Output the (x, y) coordinate of the center of the cell containing the given text.  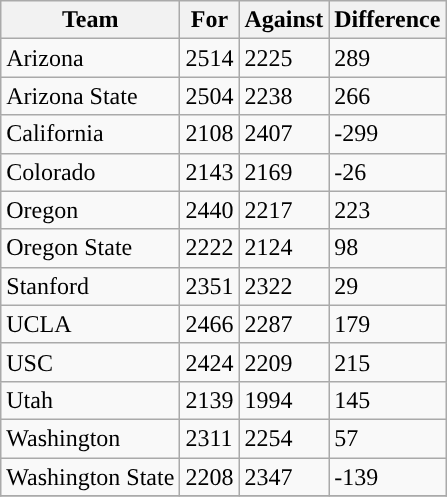
145 (388, 400)
2407 (284, 134)
57 (388, 438)
Colorado (90, 172)
2139 (210, 400)
2143 (210, 172)
2311 (210, 438)
289 (388, 58)
Washington (90, 438)
2351 (210, 286)
2514 (210, 58)
2108 (210, 134)
2222 (210, 248)
Washington State (90, 477)
2254 (284, 438)
USC (90, 362)
266 (388, 96)
2466 (210, 324)
For (210, 20)
2347 (284, 477)
2209 (284, 362)
98 (388, 248)
Oregon State (90, 248)
2217 (284, 210)
Difference (388, 20)
Arizona State (90, 96)
2208 (210, 477)
1994 (284, 400)
2225 (284, 58)
Stanford (90, 286)
UCLA (90, 324)
-26 (388, 172)
Team (90, 20)
Utah (90, 400)
223 (388, 210)
California (90, 134)
Arizona (90, 58)
2238 (284, 96)
215 (388, 362)
-299 (388, 134)
29 (388, 286)
2169 (284, 172)
-139 (388, 477)
2440 (210, 210)
179 (388, 324)
2124 (284, 248)
Against (284, 20)
2287 (284, 324)
Oregon (90, 210)
2322 (284, 286)
2424 (210, 362)
2504 (210, 96)
